Search for the cell housing the specified text and yield its [X, Y] center coordinate. 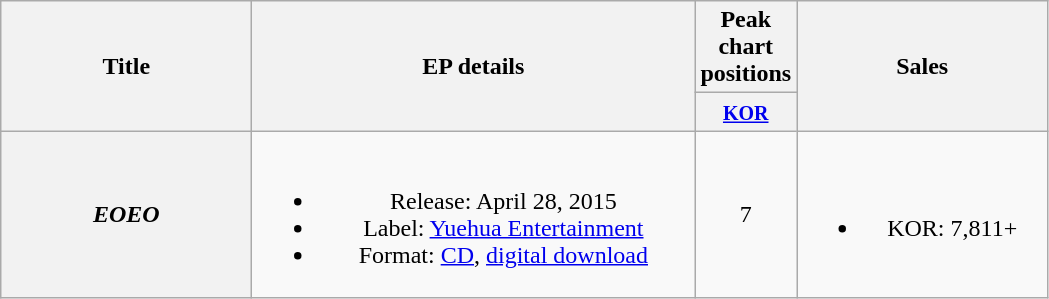
Title [126, 66]
7 [746, 214]
KOR: 7,811+ [922, 214]
Release: April 28, 2015Label: Yuehua EntertainmentFormat: CD, digital download [474, 214]
KOR [746, 112]
EP details [474, 66]
Peak chart positions [746, 47]
Sales [922, 66]
EOEO [126, 214]
